For the text-containing cell, return its midpoint in (X, Y) coordinate format. 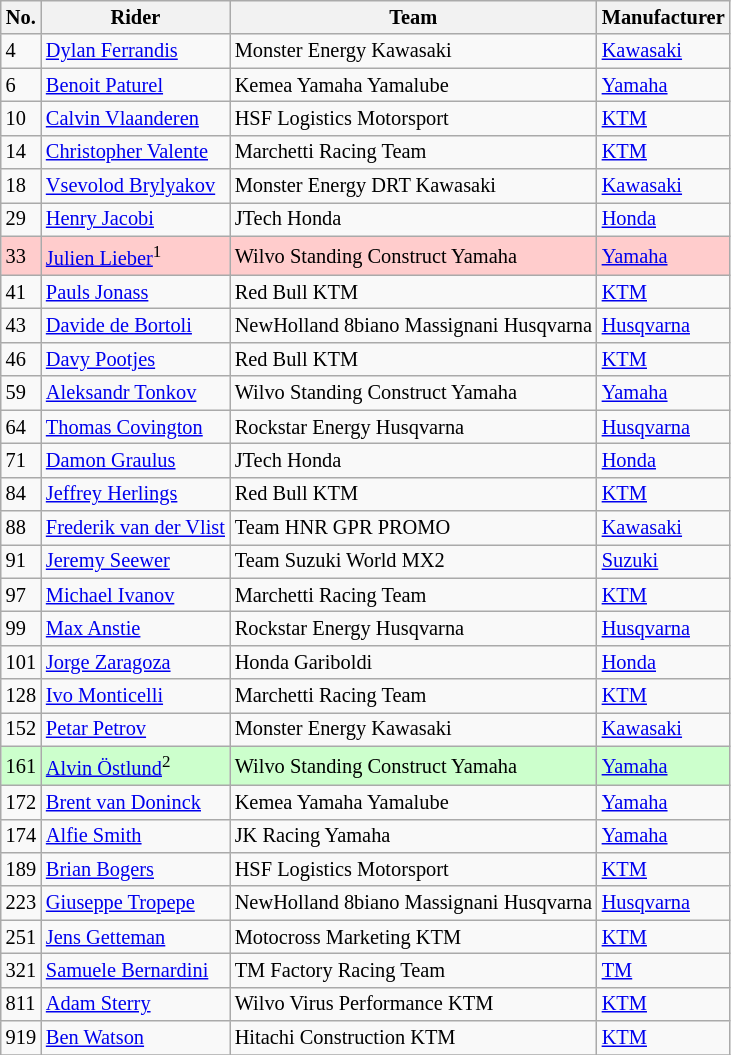
84 (21, 494)
Monster Energy DRT Kawasaki (414, 186)
Alfie Smith (136, 836)
Max Anstie (136, 628)
Brent van Doninck (136, 802)
811 (21, 1004)
Vsevolod Brylyakov (136, 186)
TM Factory Racing Team (414, 970)
Ivo Monticelli (136, 696)
919 (21, 1038)
Calvin Vlaanderen (136, 118)
174 (21, 836)
Davide de Bortoli (136, 326)
Petar Petrov (136, 729)
10 (21, 118)
Jeremy Seewer (136, 561)
18 (21, 186)
152 (21, 729)
43 (21, 326)
251 (21, 937)
41 (21, 292)
128 (21, 696)
99 (21, 628)
Benoit Paturel (136, 85)
Wilvo Virus Performance KTM (414, 1004)
Samuele Bernardini (136, 970)
Alvin Östlund2 (136, 766)
Honda Gariboldi (414, 662)
Frederik van der Vlist (136, 527)
Ben Watson (136, 1038)
64 (21, 427)
91 (21, 561)
46 (21, 359)
Michael Ivanov (136, 595)
Thomas Covington (136, 427)
33 (21, 256)
Davy Pootjes (136, 359)
321 (21, 970)
6 (21, 85)
101 (21, 662)
Jorge Zaragoza (136, 662)
Jeffrey Herlings (136, 494)
JK Racing Yamaha (414, 836)
Dylan Ferrandis (136, 51)
97 (21, 595)
Team (414, 17)
14 (21, 152)
Team HNR GPR PROMO (414, 527)
71 (21, 460)
Rider (136, 17)
223 (21, 903)
Julien Lieber1 (136, 256)
Pauls Jonass (136, 292)
Adam Sterry (136, 1004)
Manufacturer (664, 17)
Motocross Marketing KTM (414, 937)
161 (21, 766)
Jens Getteman (136, 937)
88 (21, 527)
Brian Bogers (136, 869)
59 (21, 393)
29 (21, 219)
Hitachi Construction KTM (414, 1038)
Team Suzuki World MX2 (414, 561)
172 (21, 802)
No. (21, 17)
Christopher Valente (136, 152)
Henry Jacobi (136, 219)
Giuseppe Tropepe (136, 903)
Suzuki (664, 561)
189 (21, 869)
Aleksandr Tonkov (136, 393)
TM (664, 970)
4 (21, 51)
Damon Graulus (136, 460)
